Search for the cell housing the specified text and yield its [X, Y] center coordinate. 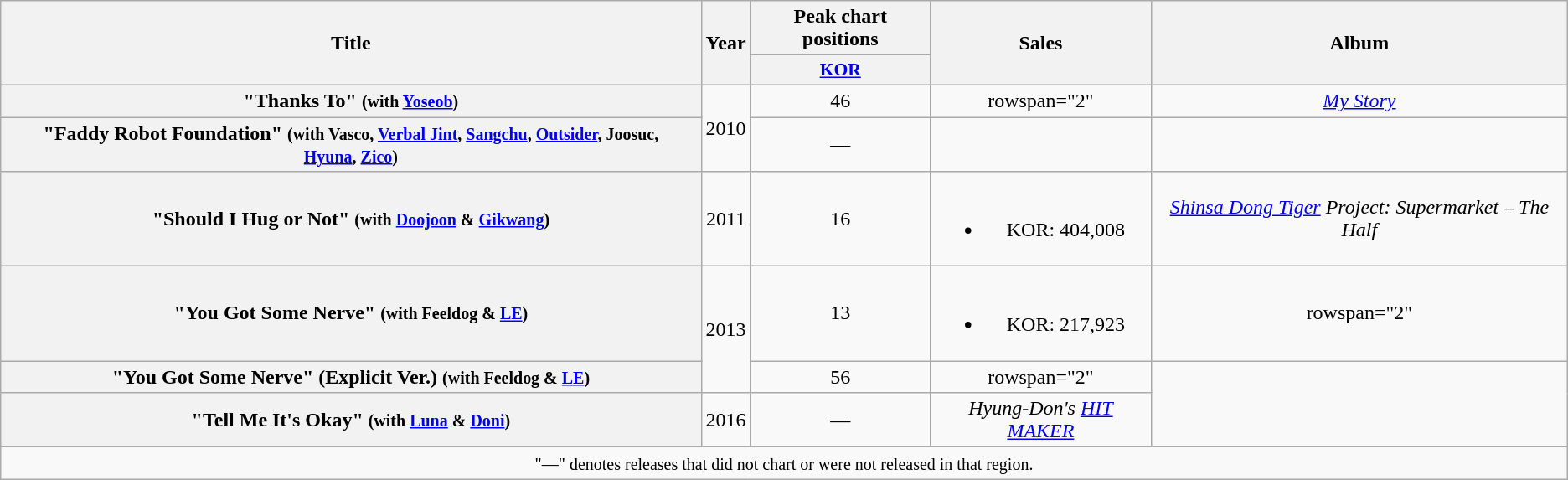
"Faddy Robot Foundation" (with Vasco, Verbal Jint, Sangchu, Outsider, Joosuc, Hyuna, Zico) [351, 144]
2013 [725, 330]
KOR: 217,923 [1040, 313]
2016 [725, 421]
Title [351, 44]
Album [1359, 44]
13 [840, 313]
"You Got Some Nerve" (Explicit Ver.) (with Feeldog & LE) [351, 377]
Peak chart positions [840, 28]
2010 [725, 127]
Sales [1040, 44]
Hyung-Don's HIT MAKER [1040, 421]
My Story [1359, 101]
"Thanks To" (with Yoseob) [351, 101]
"Should I Hug or Not" (with Doojoon & Gikwang) [351, 219]
KOR: 404,008 [1040, 219]
Year [725, 44]
"You Got Some Nerve" (with Feeldog & LE) [351, 313]
46 [840, 101]
"Tell Me It's Okay" (with Luna & Doni) [351, 421]
"—" denotes releases that did not chart or were not released in that region. [784, 463]
2011 [725, 219]
Shinsa Dong Tiger Project: Supermarket – The Half [1359, 219]
56 [840, 377]
KOR [840, 70]
16 [840, 219]
